Return [x, y] of the center of cell containing provided text 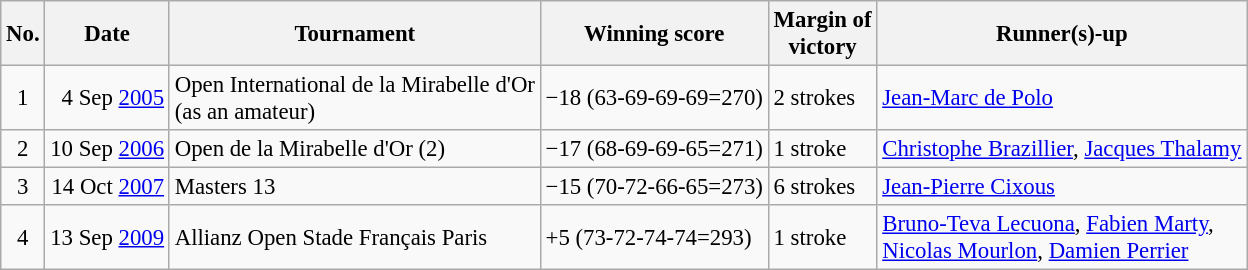
4 [23, 238]
Open International de la Mirabelle d'Or(as an amateur) [354, 98]
13 Sep 2009 [107, 238]
Jean-Pierre Cixous [1062, 187]
4 Sep 2005 [107, 98]
1 [23, 98]
2 strokes [822, 98]
Open de la Mirabelle d'Or (2) [354, 149]
Jean-Marc de Polo [1062, 98]
2 [23, 149]
Runner(s)-up [1062, 34]
Date [107, 34]
6 strokes [822, 187]
−17 (68-69-69-65=271) [654, 149]
3 [23, 187]
+5 (73-72-74-74=293) [654, 238]
No. [23, 34]
Masters 13 [354, 187]
Tournament [354, 34]
Allianz Open Stade Français Paris [354, 238]
−15 (70-72-66-65=273) [654, 187]
Christophe Brazillier, Jacques Thalamy [1062, 149]
Margin ofvictory [822, 34]
14 Oct 2007 [107, 187]
10 Sep 2006 [107, 149]
Bruno-Teva Lecuona, Fabien Marty, Nicolas Mourlon, Damien Perrier [1062, 238]
Winning score [654, 34]
−18 (63-69-69-69=270) [654, 98]
